Pinpoint the cell where the given text exists, returning its (x, y) midpoint coordinate. 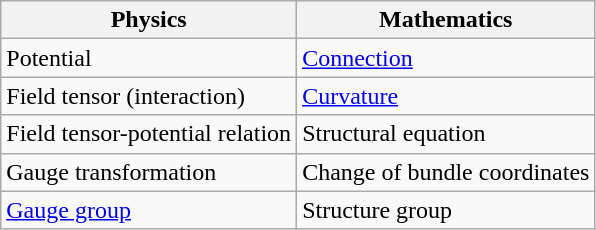
Gauge transformation (149, 172)
Change of bundle coordinates (446, 172)
Field tensor-potential relation (149, 134)
Potential (149, 58)
Mathematics (446, 20)
Curvature (446, 96)
Gauge group (149, 210)
Structure group (446, 210)
Physics (149, 20)
Field tensor (interaction) (149, 96)
Structural equation (446, 134)
Connection (446, 58)
